Return the [X, Y] coordinate for the center point of the cell that contains the specified text.  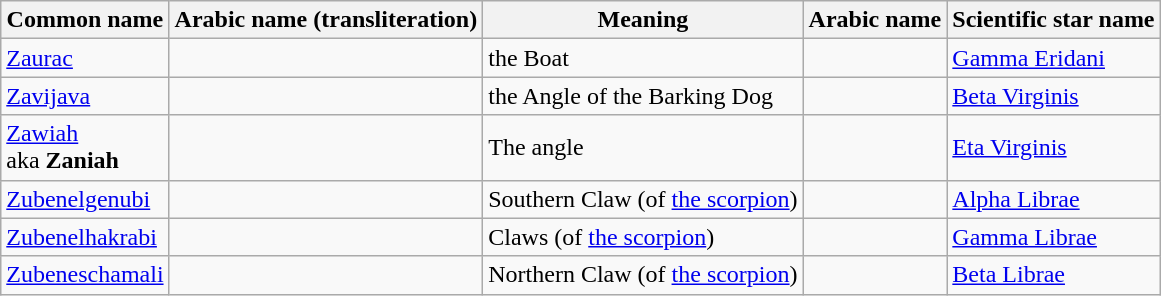
Arabic name [875, 20]
the Boat [643, 58]
Scientific star name [1054, 20]
Beta Virginis [1054, 96]
Southern Claw (of the scorpion) [643, 199]
Claws (of the scorpion) [643, 237]
Zavijava [85, 96]
Alpha Librae [1054, 199]
Gamma Eridani [1054, 58]
Northern Claw (of the scorpion) [643, 275]
Zubenelhakrabi [85, 237]
Eta Virginis [1054, 148]
Meaning [643, 20]
Gamma Librae [1054, 237]
Zubeneschamali [85, 275]
Zaurac [85, 58]
Beta Librae [1054, 275]
The angle [643, 148]
Zubenelgenubi [85, 199]
Zawiahaka Zaniah [85, 148]
Arabic name (transliteration) [326, 20]
the Angle of the Barking Dog [643, 96]
Common name [85, 20]
